From the cell containing the given text, extract its center point as [X, Y] coordinate. 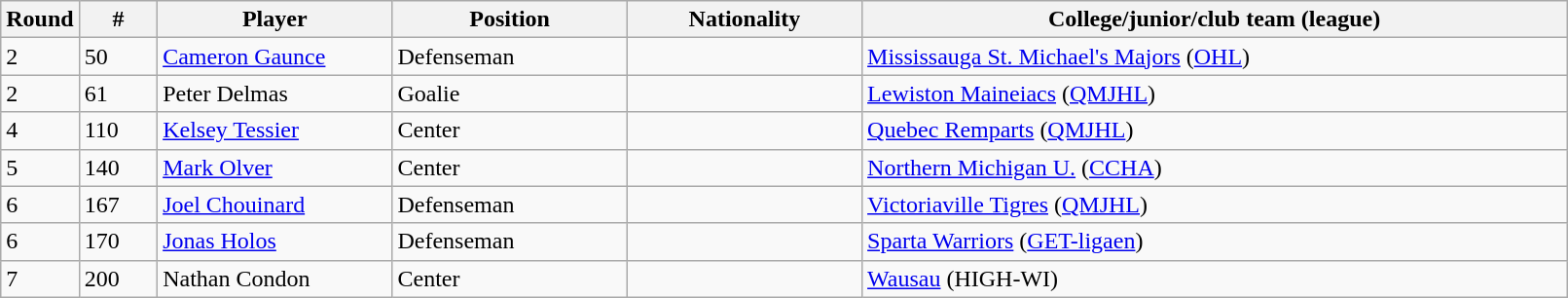
50 [118, 56]
Position [510, 19]
Cameron Gaunce [274, 56]
Player [274, 19]
Nationality [744, 19]
7 [40, 279]
Nathan Condon [274, 279]
# [118, 19]
Victoriaville Tigres (QMJHL) [1215, 205]
Wausau (HIGH-WI) [1215, 279]
College/junior/club team (league) [1215, 19]
Northern Michigan U. (CCHA) [1215, 168]
61 [118, 93]
200 [118, 279]
Mississauga St. Michael's Majors (OHL) [1215, 56]
Joel Chouinard [274, 205]
Kelsey Tessier [274, 130]
5 [40, 168]
Quebec Remparts (QMJHL) [1215, 130]
Lewiston Maineiacs (QMJHL) [1215, 93]
110 [118, 130]
170 [118, 242]
Jonas Holos [274, 242]
Goalie [510, 93]
4 [40, 130]
Sparta Warriors (GET-ligaen) [1215, 242]
Peter Delmas [274, 93]
Mark Olver [274, 168]
Round [40, 19]
140 [118, 168]
167 [118, 205]
